Scan for the cell matching the given text and deliver its (x, y) coordinate at center. 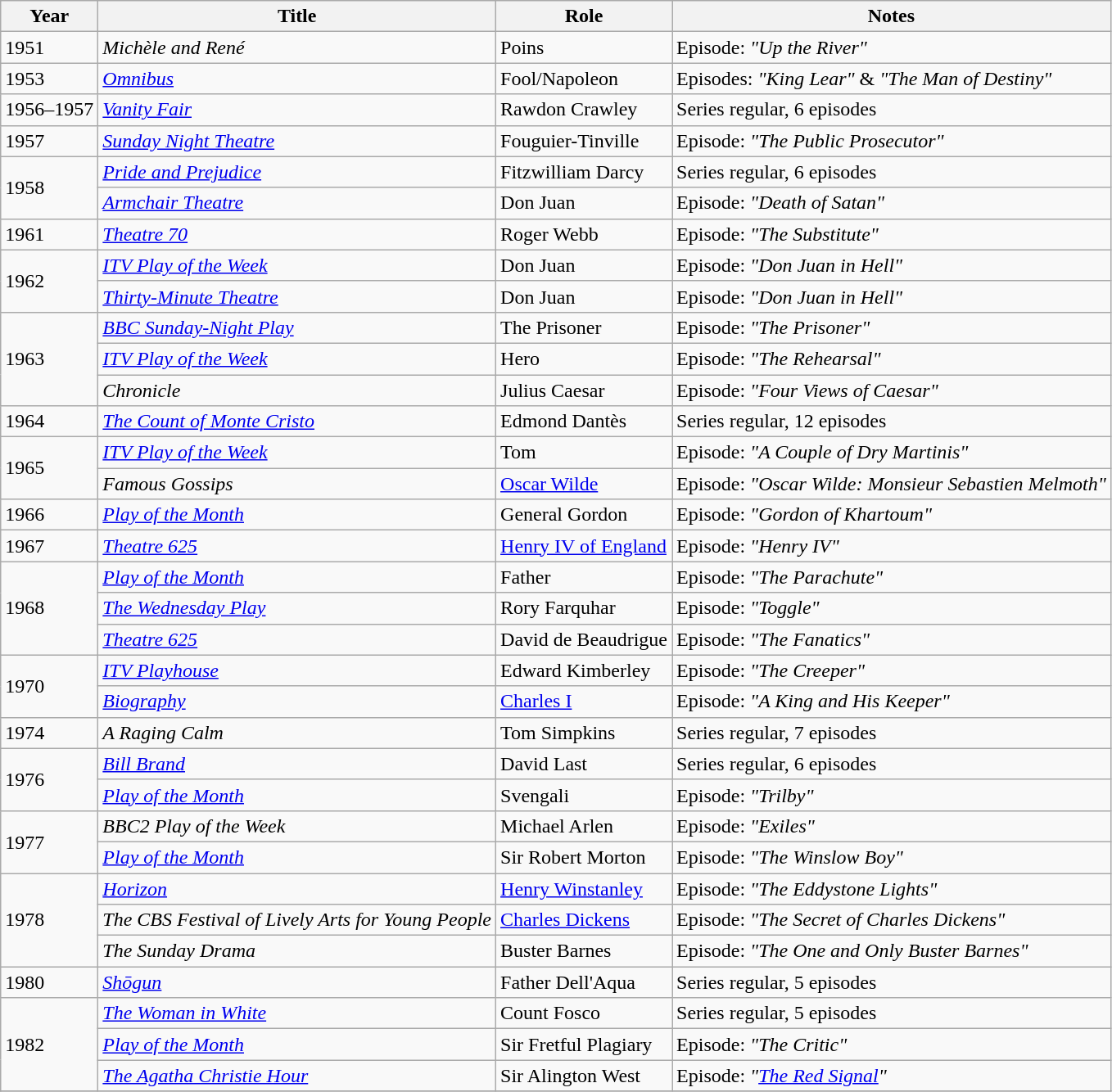
Armchair Theatre (297, 203)
1977 (49, 842)
Shōgun (297, 982)
1961 (49, 234)
Episode: "The Fanatics" (892, 639)
Sir Fretful Plagiary (585, 1045)
Episode: "The Prisoner" (892, 327)
Father (585, 577)
ITV Playhouse (297, 670)
Episode: "Four Views of Caesar" (892, 390)
The Agatha Christie Hour (297, 1076)
Episodes: "King Lear" & "The Man of Destiny" (892, 79)
Episode: "The Winslow Boy" (892, 857)
Buster Barnes (585, 951)
Rawdon Crawley (585, 110)
Episode: "Oscar Wilde: Monsieur Sebastien Melmoth" (892, 484)
Rory Farquhar (585, 608)
Bill Brand (297, 764)
General Gordon (585, 515)
1965 (49, 468)
Julius Caesar (585, 390)
David Last (585, 764)
Title (297, 16)
Episode: "The Red Signal" (892, 1076)
Series regular, 12 episodes (892, 422)
Episode: "The Public Prosecutor" (892, 141)
Charles Dickens (585, 920)
Vanity Fair (297, 110)
Henry Winstanley (585, 888)
1970 (49, 686)
Episode: "The Substitute" (892, 234)
The CBS Festival of Lively Arts for Young People (297, 920)
Henry IV of England (585, 546)
Sir Alington West (585, 1076)
Year (49, 16)
1980 (49, 982)
Michael Arlen (585, 826)
1976 (49, 779)
Fool/Napoleon (585, 79)
Theatre 70 (297, 234)
Episode: "A King and His Keeper" (892, 702)
1951 (49, 47)
David de Beaudrigue (585, 639)
1964 (49, 422)
A Raging Calm (297, 733)
Role (585, 16)
Tom Simpkins (585, 733)
The Sunday Drama (297, 951)
Thirty-Minute Theatre (297, 296)
Edward Kimberley (585, 670)
1956–1957 (49, 110)
1966 (49, 515)
Oscar Wilde (585, 484)
Count Fosco (585, 1013)
Michèle and René (297, 47)
Episode: "The Rehearsal" (892, 359)
BBC Sunday-Night Play (297, 327)
Sunday Night Theatre (297, 141)
1953 (49, 79)
Episode: "Gordon of Khartoum" (892, 515)
Episode: "The Parachute" (892, 577)
Pride and Prejudice (297, 172)
The Wednesday Play (297, 608)
Poins (585, 47)
1974 (49, 733)
Famous Gossips (297, 484)
1982 (49, 1045)
Episode: "The One and Only Buster Barnes" (892, 951)
Episode: "The Eddystone Lights" (892, 888)
Biography (297, 702)
Episode: "Exiles" (892, 826)
1967 (49, 546)
Charles I (585, 702)
Episode: "A Couple of Dry Martinis" (892, 453)
Episode: "Trilby" (892, 795)
Roger Webb (585, 234)
Horizon (297, 888)
The Prisoner (585, 327)
Father Dell'Aqua (585, 982)
1962 (49, 281)
Edmond Dantès (585, 422)
Series regular, 7 episodes (892, 733)
The Woman in White (297, 1013)
1978 (49, 919)
Svengali (585, 795)
Episode: "Toggle" (892, 608)
Episode: "The Critic" (892, 1045)
Sir Robert Morton (585, 857)
Episode: "The Creeper" (892, 670)
1963 (49, 359)
1968 (49, 608)
Fouguier-Tinville (585, 141)
Episode: "Up the River" (892, 47)
1958 (49, 187)
Episode: "Death of Satan" (892, 203)
Hero (585, 359)
Notes (892, 16)
BBC2 Play of the Week (297, 826)
Episode: "Henry IV" (892, 546)
Chronicle (297, 390)
The Count of Monte Cristo (297, 422)
Omnibus (297, 79)
Episode: "The Secret of Charles Dickens" (892, 920)
Fitzwilliam Darcy (585, 172)
1957 (49, 141)
Tom (585, 453)
